Identify which cell holds the provided text, then report its (X, Y) central coordinate. 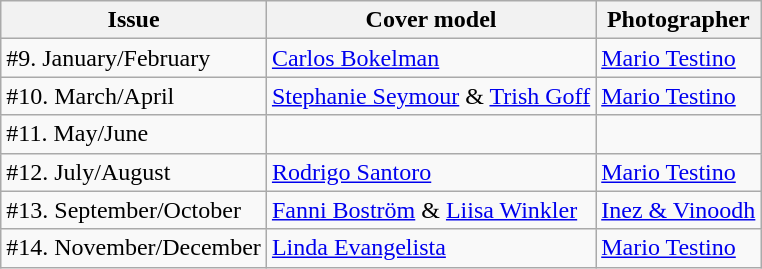
Fanni Boström & Liisa Winkler (430, 210)
#13. September/October (134, 210)
Linda Evangelista (430, 248)
Cover model (430, 20)
#10. March/April (134, 96)
#14. November/December (134, 248)
Photographer (678, 20)
Inez & Vinoodh (678, 210)
Rodrigo Santoro (430, 172)
#9. January/February (134, 58)
Issue (134, 20)
Carlos Bokelman (430, 58)
#11. May/June (134, 134)
#12. July/August (134, 172)
Stephanie Seymour & Trish Goff (430, 96)
